Output the (X, Y) coordinate of the center of the cell containing the given text.  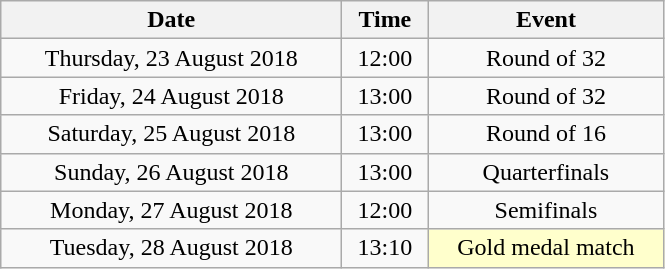
Thursday, 23 August 2018 (172, 58)
Gold medal match (546, 248)
13:10 (385, 248)
Time (385, 20)
Tuesday, 28 August 2018 (172, 248)
Semifinals (546, 210)
Round of 16 (546, 134)
Date (172, 20)
Monday, 27 August 2018 (172, 210)
Event (546, 20)
Saturday, 25 August 2018 (172, 134)
Quarterfinals (546, 172)
Sunday, 26 August 2018 (172, 172)
Friday, 24 August 2018 (172, 96)
